Identify which cell holds the provided text, then report its (x, y) central coordinate. 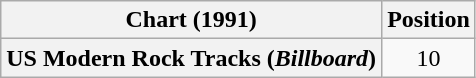
Position (429, 20)
US Modern Rock Tracks (Billboard) (192, 58)
Chart (1991) (192, 20)
10 (429, 58)
